Locate the cell with the specified text and output its [x, y] center coordinate. 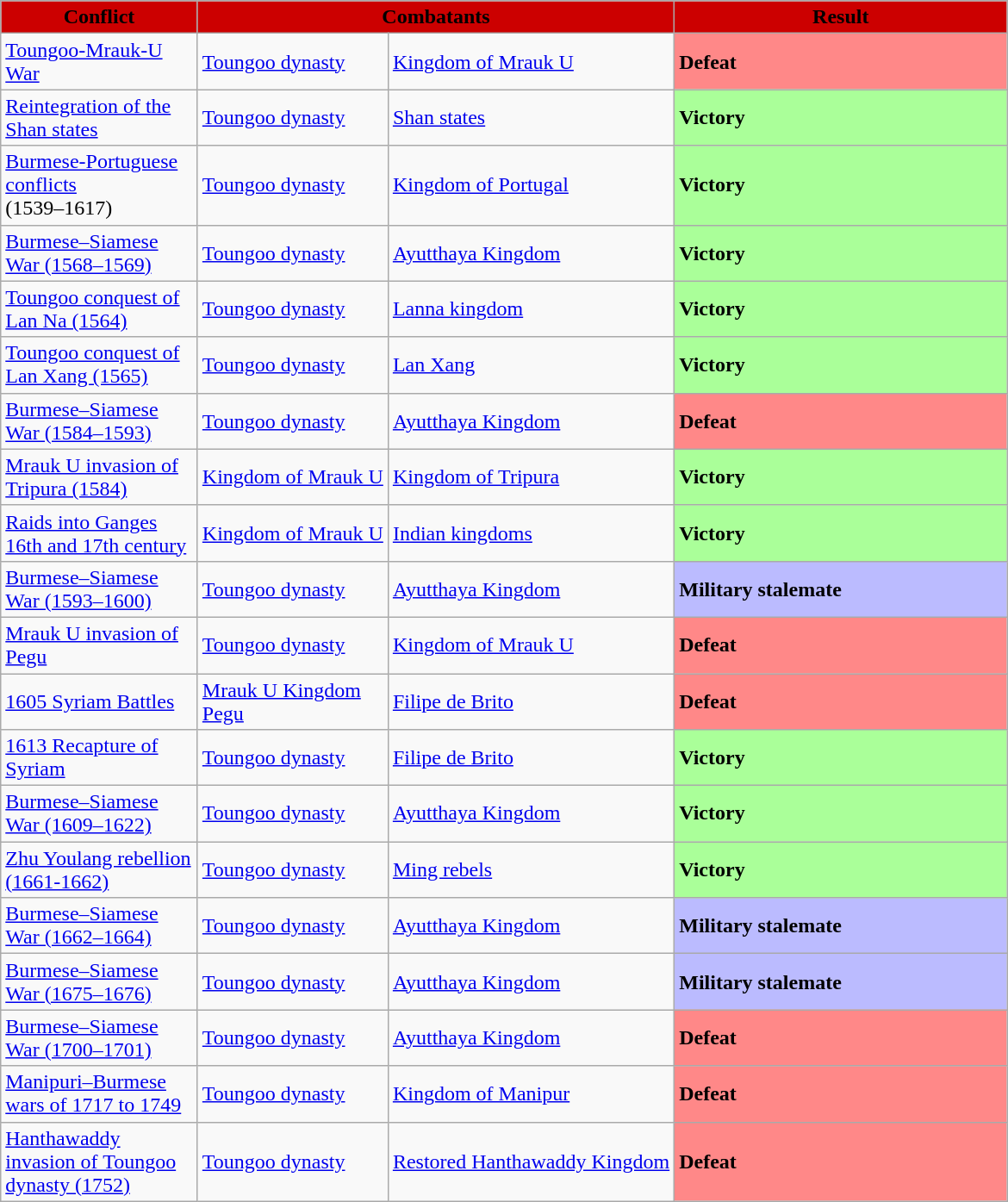
Burmese–Siamese War (1593–1600) [100, 589]
Hanthawaddy invasion of Toungoo dynasty (1752) [100, 1162]
Kingdom of Manipur [531, 1094]
Burmese-Portuguese conflicts(1539–1617) [100, 185]
Mrauk U Kingdom Pegu [293, 701]
Burmese–Siamese War (1609–1622) [100, 813]
Combatants [436, 17]
Kingdom of Tripura [531, 477]
Burmese–Siamese War (1584–1593) [100, 420]
Burmese–Siamese War (1662–1664) [100, 925]
Kingdom of Portugal [531, 185]
Reintegration of the Shan states [100, 117]
Ming rebels [531, 870]
Burmese–Siamese War (1568–1569) [100, 253]
Manipuri–Burmese wars of 1717 to 1749 [100, 1094]
1613 Recapture of Syriam [100, 758]
Toungoo-Mrauk-U War [100, 62]
Zhu Youlang rebellion (1661-1662) [100, 870]
Result [841, 17]
Indian kingdoms [531, 532]
Mrauk U invasion of Tripura (1584) [100, 477]
1605 Syriam Battles [100, 701]
Restored Hanthawaddy Kingdom [531, 1162]
Conflict [100, 17]
Toungoo conquest of Lan Na (1564) [100, 308]
Mrauk U invasion of Pegu [100, 645]
Raids into Ganges 16th and 17th century [100, 532]
Lanna kingdom [531, 308]
Burmese–Siamese War (1675–1676) [100, 982]
Toungoo conquest of Lan Xang (1565) [100, 365]
Lan Xang [531, 365]
Shan states [531, 117]
Burmese–Siamese War (1700–1701) [100, 1037]
